Output the [X, Y] coordinate of the center of the cell containing the given text.  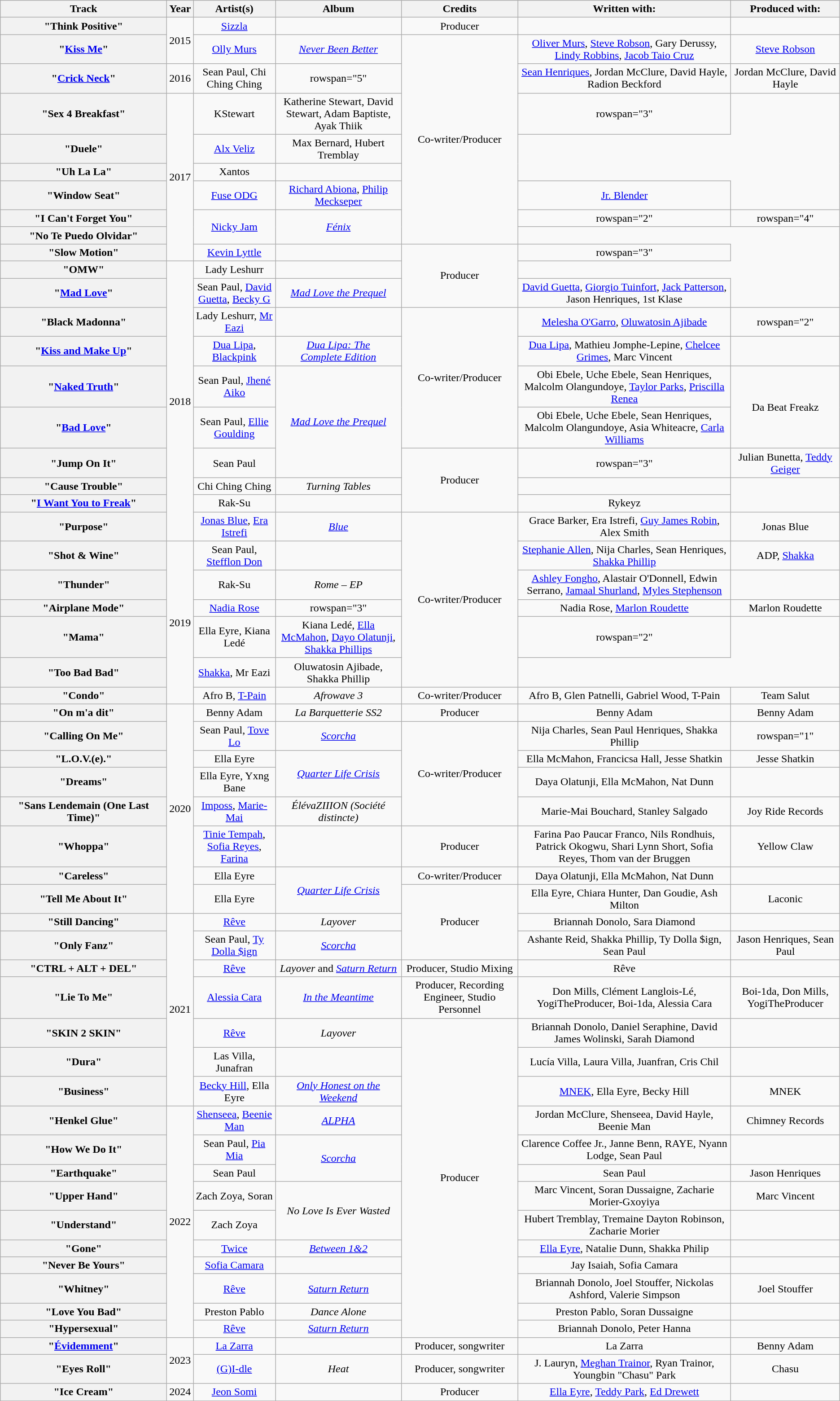
Produced with: [785, 9]
Da Beat Freakz [785, 407]
"OMW" [83, 269]
Tinie Tempah, Sofia Reyes, Farina [234, 847]
Clarence Coffee Jr., Janne Benn, RAYE, Nyann Lodge, Sean Paul [625, 1149]
Sizzla [234, 26]
Jason Henriques [785, 1173]
Jesse Shatkin [785, 759]
David Guetta, Giorgio Tuinfort, Jack Patterson, Jason Henriques, 1st Klase [625, 293]
Sofia Camara [234, 1265]
Chasu [785, 1369]
Chimney Records [785, 1120]
ALPHA [338, 1120]
Jordan McClure, David Hayle [785, 78]
"Still Dancing" [83, 922]
Credits [459, 9]
KStewart [234, 114]
"L.O.V.(e)." [83, 759]
In the Meantime [338, 997]
"Duele" [83, 149]
"Whitney" [83, 1288]
Obi Ebele, Uche Ebele, Sean Henriques, Malcolm Olangundoye, Asia Whiteacre, Carla Williams [625, 428]
"Careless" [83, 876]
"Gone" [83, 1248]
"Business" [83, 1091]
Jordan McClure, Shenseea, David Hayle, Beenie Man [625, 1120]
Briannah Donolo, Peter Hanna [625, 1329]
"Think Positive" [83, 26]
Katherine Stewart, David Stewart, Adam Baptiste, Ayak Thiik [338, 114]
Fuse ODG [234, 195]
Hubert Tremblay, Tremaine Dayton Robinson, Zacharie Morier [625, 1225]
2016 [180, 78]
"Kiss and Make Up" [83, 351]
"Purpose" [83, 526]
2017 [180, 177]
Never Been Better [338, 49]
"Tell Me About It" [83, 899]
Sean Paul, David Guetta, Becky G [234, 293]
Ella Eyre, Yxng Bane [234, 782]
Marc Vincent [785, 1196]
Blue [338, 526]
Rykeyz [625, 503]
Nija Charles, Sean Paul Henriques, Shakka Phillip [625, 735]
Max Bernard, Hubert Tremblay [338, 149]
"Lie To Me" [83, 997]
ÉlévaZIIION (Société distincte) [338, 812]
"Airplane Mode" [83, 608]
La Barquetterie SS2 [338, 712]
Xantos [234, 172]
rowspan="4" [785, 218]
"Only Fanz" [83, 945]
Afro B, T-Pain [234, 695]
"Dreams" [83, 782]
Sean Paul, Jhené Aiko [234, 386]
(G)I-dle [234, 1369]
2021 [180, 1010]
Grace Barker, Era Istrefi, Guy James Robin, Alex Smith [625, 526]
"Sans Lendemain (One Last Time)" [83, 812]
"Jump On It" [83, 463]
"Kiss Me" [83, 49]
Lady Leshurr, Mr Eazi [234, 322]
Lady Leshurr [234, 269]
MNEK [785, 1091]
Becky Hill, Ella Eyre [234, 1091]
Imposs, Marie-Mai [234, 812]
Sean Paul, Stefflon Don [234, 556]
Jeon Somi [234, 1392]
Las Villa, Junafran [234, 1062]
Stephanie Allen, Nija Charles, Sean Henriques, Shakka Phillip [625, 556]
Marc Vincent, Soran Dussaigne, Zacharie Morier-Gxoyiya [625, 1196]
Kiana Ledé, Ella McMahon, Dayo Olatunji, Shakka Phillips [338, 637]
ADP, Shakka [785, 556]
Afro B, Glen Patnelli, Gabriel Wood, T-Pain [625, 695]
Dua Lipa: TheComplete Edition [338, 351]
"Never Be Yours" [83, 1265]
Shakka, Mr Eazi [234, 672]
"No Te Puedo Olvidar" [83, 235]
MNEK, Ella Eyre, Becky Hill [625, 1091]
Sean Henriques, Jordan McClure, David Hayle, Radion Beckford [625, 78]
Nadia Rose [234, 608]
Don Mills, Clément Langlois-Lé, YogiTheProducer, Boi-1da, Alessia Cara [625, 997]
Year [180, 9]
"CTRL + ALT + DEL" [83, 968]
"Dura" [83, 1062]
Producer, Studio Mixing [459, 968]
"Earthquake" [83, 1173]
"Ice Cream" [83, 1392]
Artist(s) [234, 9]
"Bad Love" [83, 428]
"Upper Hand" [83, 1196]
"Condo" [83, 695]
Alx Veliz [234, 149]
Layover and Saturn Return [338, 968]
"Mad Love" [83, 293]
"Black Madonna" [83, 322]
"Naked Truth" [83, 386]
Sean Paul, Pia Mia [234, 1149]
Producer, Recording Engineer, Studio Personnel [459, 997]
Zach Zoya, Soran [234, 1196]
No Love Is Ever Wasted [338, 1211]
Joel Stouffer [785, 1288]
Album [338, 9]
"Shot & Wine" [83, 556]
Jonas Blue, Era Istrefi [234, 526]
2024 [180, 1392]
Heat [338, 1369]
Marlon Roudette [785, 608]
"Henkel Glue" [83, 1120]
Rome – EP [338, 584]
Nicky Jam [234, 227]
Sean Paul, Chi Ching Ching [234, 78]
"Mama" [83, 637]
Nadia Rose, Marlon Roudette [625, 608]
Sean Paul, Ty Dolla $ign [234, 945]
Oluwatosin Ajibade, Shakka Phillip [338, 672]
Preston Pablo [234, 1312]
Between 1&2 [338, 1248]
"Love You Bad" [83, 1312]
Preston Pablo, Soran Dussaigne [625, 1312]
Twice [234, 1248]
Shenseea, Beenie Man [234, 1120]
2020 [180, 808]
"Too Bad Bad" [83, 672]
Ella Eyre, Kiana Ledé [234, 637]
"Window Seat" [83, 195]
Yellow Claw [785, 847]
2022 [180, 1221]
Written with: [625, 9]
Oliver Murs, Steve Robson, Gary Derussy, Lindy Robbins, Jacob Taio Cruz [625, 49]
"Understand" [83, 1225]
"Sex 4 Breakfast" [83, 114]
2023 [180, 1360]
Ashley Fongho, Alastair O'Donnell, Edwin Serrano, Jamaal Shurland, Myles Stephenson [625, 584]
"Hypersexual" [83, 1329]
Dance Alone [338, 1312]
Sean Paul, Ellie Goulding [234, 428]
Briannah Donolo, Sara Diamond [625, 922]
Turning Tables [338, 486]
Sean Paul, Tove Lo [234, 735]
Ella McMahon, Francicsa Hall, Jesse Shatkin [625, 759]
Obi Ebele, Uche Ebele, Sean Henriques, Malcolm Olangundoye, Taylor Parks, Priscilla Renea [625, 386]
Jay Isaiah, Sofia Camara [625, 1265]
"SKIN 2 SKIN" [83, 1032]
"Cause Trouble" [83, 486]
"Eyes Roll" [83, 1369]
Track [83, 9]
Afrowave 3 [338, 695]
Jonas Blue [785, 526]
Alessia Cara [234, 997]
"Calling On Me" [83, 735]
Dua Lipa, Blackpink [234, 351]
"Crick Neck" [83, 78]
"I Want You to Freak" [83, 503]
Olly Murs [234, 49]
Ella Eyre, Teddy Park, Ed Drewett [625, 1392]
Team Salut [785, 695]
Dua Lipa, Mathieu Jomphe-Lepine, Chelcee Grimes, Marc Vincent [625, 351]
Lucía Villa, Laura Villa, Juanfran, Cris Chil [625, 1062]
"Évidemment" [83, 1346]
Boi-1da, Don Mills, YogiTheProducer [785, 997]
Kevin Lyttle [234, 252]
"On m'a dit" [83, 712]
Ella Eyre, Chiara Hunter, Dan Goudie, Ash Milton [625, 899]
Jr. Blender [625, 195]
2019 [180, 622]
J. Lauryn, Meghan Trainor, Ryan Trainor, Youngbin "Chasu" Park [625, 1369]
2015 [180, 40]
"How We Do It" [83, 1149]
Richard Abiona, Philip Meckseper [338, 195]
Marie-Mai Bouchard, Stanley Salgado [625, 812]
Briannah Donolo, Daniel Seraphine, David James Wolinski, Sarah Diamond [625, 1032]
Only Honest on the Weekend [338, 1091]
Laconic [785, 899]
2018 [180, 401]
Chi Ching Ching [234, 486]
Ashante Reid, Shakka Phillip, Ty Dolla $ign, Sean Paul [625, 945]
Briannah Donolo, Joel Stouffer, Nickolas Ashford, Valerie Simpson [625, 1288]
"Slow Motion" [83, 252]
Jason Henriques, Sean Paul [785, 945]
Zach Zoya [234, 1225]
Fénix [338, 227]
Ella Eyre, Natalie Dunn, Shakka Philip [625, 1248]
"I Can't Forget You" [83, 218]
"Whoppa" [83, 847]
Julian Bunetta, Teddy Geiger [785, 463]
Steve Robson [785, 49]
Melesha O'Garro, Oluwatosin Ajibade [625, 322]
"Uh La La" [83, 172]
rowspan="1" [785, 735]
Farina Pao Paucar Franco, Nils Rondhuis, Patrick Okogwu, Shari Lynn Short, Sofia Reyes, Thom van der Bruggen [625, 847]
Joy Ride Records [785, 812]
rowspan="5" [338, 78]
"Thunder" [83, 584]
